Return (x, y) of the center of cell containing provided text 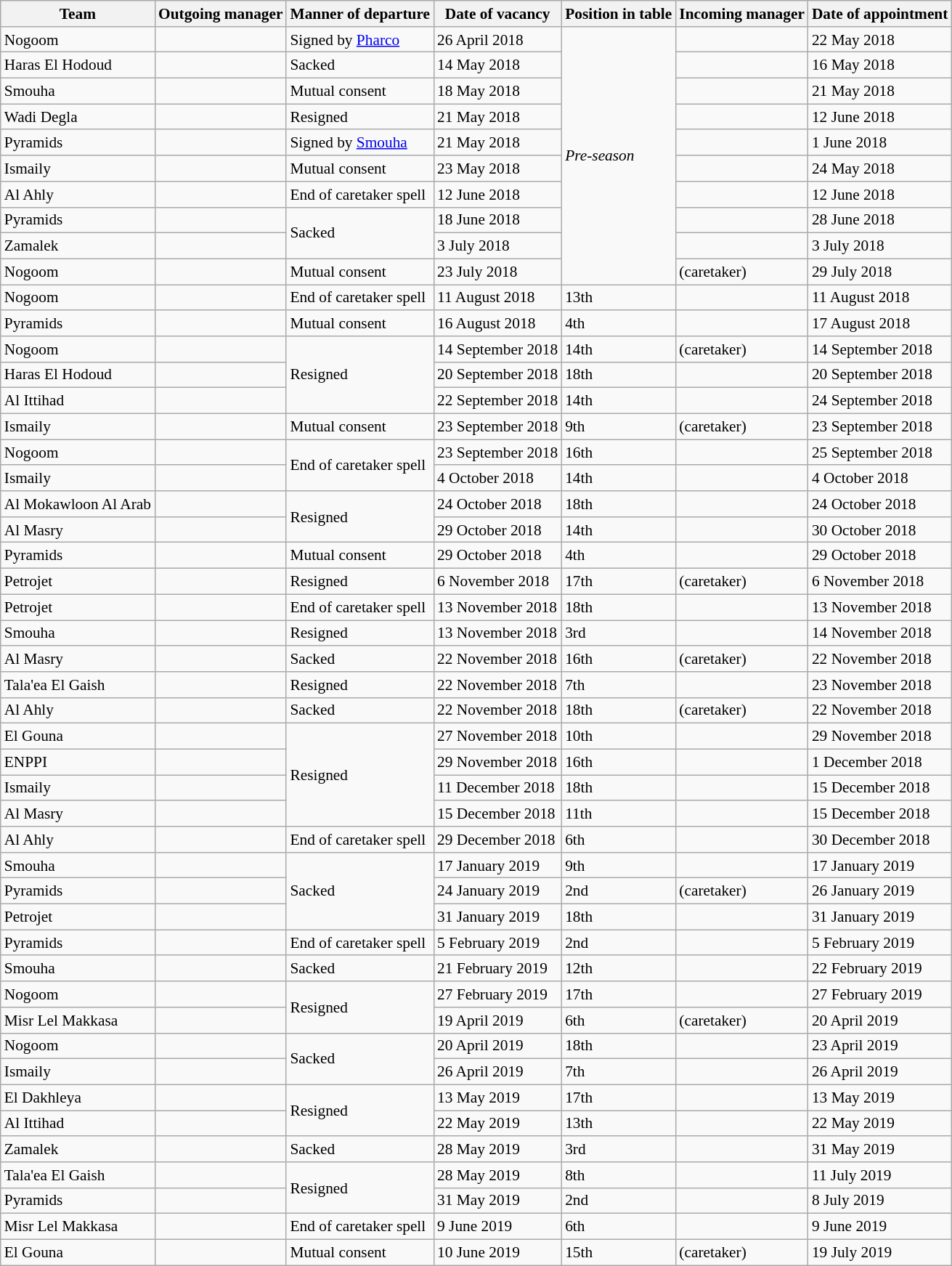
Wadi Degla (78, 117)
26 April 2018 (497, 40)
Signed by Pharco (360, 40)
24 January 2019 (497, 891)
Manner of departure (360, 14)
Al Mokawloon Al Arab (78, 504)
8th (619, 1175)
16 August 2018 (497, 323)
11th (619, 813)
El Dakhleya (78, 1097)
27 November 2018 (497, 737)
29 July 2018 (880, 272)
Incoming manager (742, 14)
28 June 2018 (880, 220)
19 July 2019 (880, 1252)
25 September 2018 (880, 453)
22 February 2019 (880, 969)
17 August 2018 (880, 323)
12th (619, 969)
23 May 2018 (497, 169)
14 November 2018 (880, 633)
1 December 2018 (880, 762)
23 April 2019 (880, 1046)
Position in table (619, 14)
23 July 2018 (497, 272)
10th (619, 737)
Outgoing manager (221, 14)
Date of vacancy (497, 14)
Signed by Smouha (360, 143)
22 September 2018 (497, 401)
Pre-season (619, 155)
24 September 2018 (880, 401)
23 November 2018 (880, 685)
11 July 2019 (880, 1175)
14 May 2018 (497, 65)
1 June 2018 (880, 143)
21 February 2019 (497, 969)
18 June 2018 (497, 220)
19 April 2019 (497, 1020)
Date of appointment (880, 14)
24 May 2018 (880, 169)
8 July 2019 (880, 1201)
22 May 2018 (880, 40)
30 December 2018 (880, 840)
15th (619, 1252)
11 December 2018 (497, 788)
29 December 2018 (497, 840)
Team (78, 14)
30 October 2018 (880, 530)
ENPPI (78, 762)
26 January 2019 (880, 891)
10 June 2019 (497, 1252)
18 May 2018 (497, 92)
16 May 2018 (880, 65)
